For the text-containing cell, return its midpoint in [x, y] coordinate format. 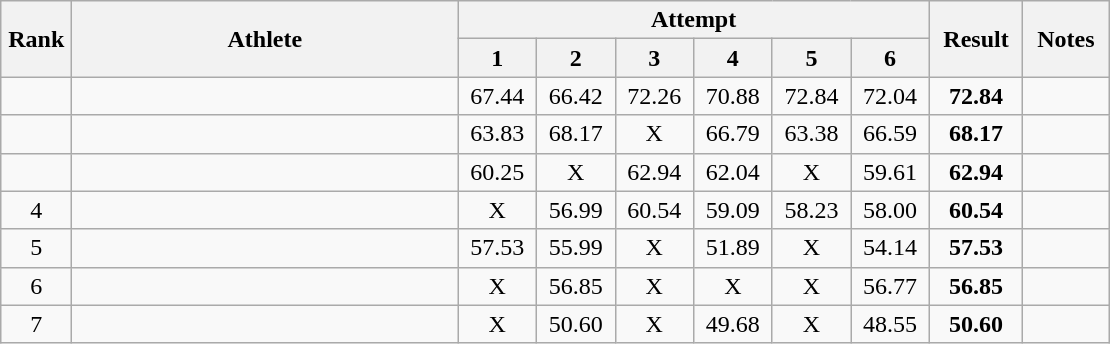
Result [976, 39]
59.09 [734, 210]
66.59 [890, 134]
56.99 [576, 210]
62.04 [734, 172]
56.77 [890, 286]
51.89 [734, 248]
70.88 [734, 96]
54.14 [890, 248]
2 [576, 58]
Attempt [694, 20]
72.04 [890, 96]
Rank [36, 39]
Notes [1066, 39]
3 [654, 58]
48.55 [890, 324]
Athlete [265, 39]
72.26 [654, 96]
60.25 [498, 172]
49.68 [734, 324]
63.83 [498, 134]
1 [498, 58]
63.38 [812, 134]
7 [36, 324]
66.79 [734, 134]
67.44 [498, 96]
66.42 [576, 96]
55.99 [576, 248]
58.00 [890, 210]
59.61 [890, 172]
58.23 [812, 210]
